Provide the (X, Y) coordinate of the cell's center where the given text is located.  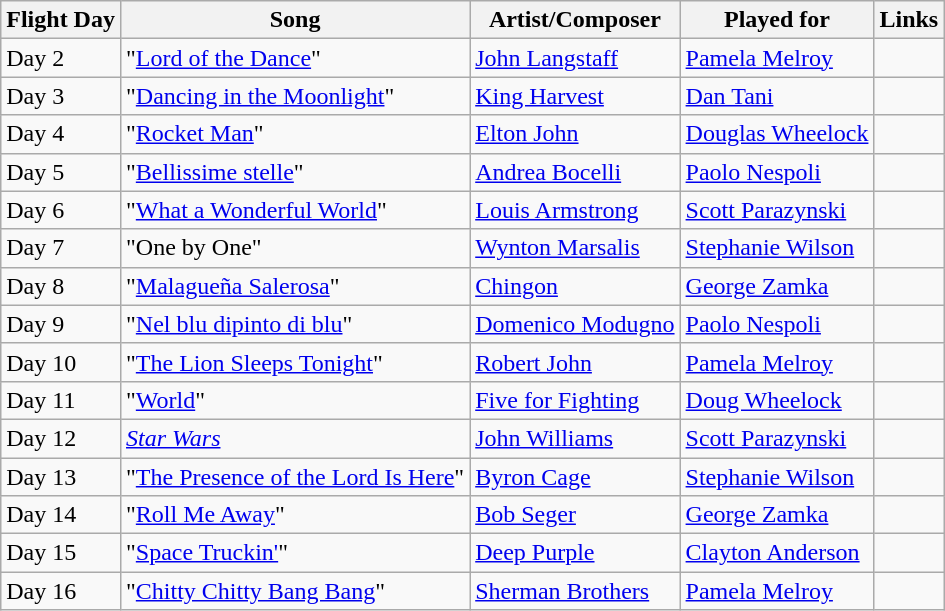
Bob Seger (575, 515)
"Dancing in the Moonlight" (294, 96)
Day 7 (61, 248)
Day 3 (61, 96)
"The Lion Sleeps Tonight" (294, 362)
Day 13 (61, 477)
"Nel blu dipinto di blu" (294, 324)
Dan Tani (777, 96)
Day 9 (61, 324)
"The Presence of the Lord Is Here" (294, 477)
Louis Armstrong (575, 210)
Day 5 (61, 172)
Clayton Anderson (777, 553)
Wynton Marsalis (575, 248)
"Chitty Chitty Bang Bang" (294, 591)
Star Wars (294, 438)
Robert John (575, 362)
Day 2 (61, 58)
King Harvest (575, 96)
Day 12 (61, 438)
"One by One" (294, 248)
"Bellissime stelle" (294, 172)
"World" (294, 400)
Day 14 (61, 515)
Andrea Bocelli (575, 172)
Five for Fighting (575, 400)
Day 11 (61, 400)
"Roll Me Away" (294, 515)
"What a Wonderful World" (294, 210)
Douglas Wheelock (777, 134)
"Space Truckin'" (294, 553)
Played for (777, 20)
"Lord of the Dance" (294, 58)
Day 15 (61, 553)
"Rocket Man" (294, 134)
Day 4 (61, 134)
Day 8 (61, 286)
Day 10 (61, 362)
John Williams (575, 438)
Flight Day (61, 20)
John Langstaff (575, 58)
Day 16 (61, 591)
Links (909, 20)
Elton John (575, 134)
Deep Purple (575, 553)
Song (294, 20)
Day 6 (61, 210)
Chingon (575, 286)
"Malagueña Salerosa" (294, 286)
Byron Cage (575, 477)
Domenico Modugno (575, 324)
Doug Wheelock (777, 400)
Sherman Brothers (575, 591)
Artist/Composer (575, 20)
